Search for the cell housing the specified text and yield its [X, Y] center coordinate. 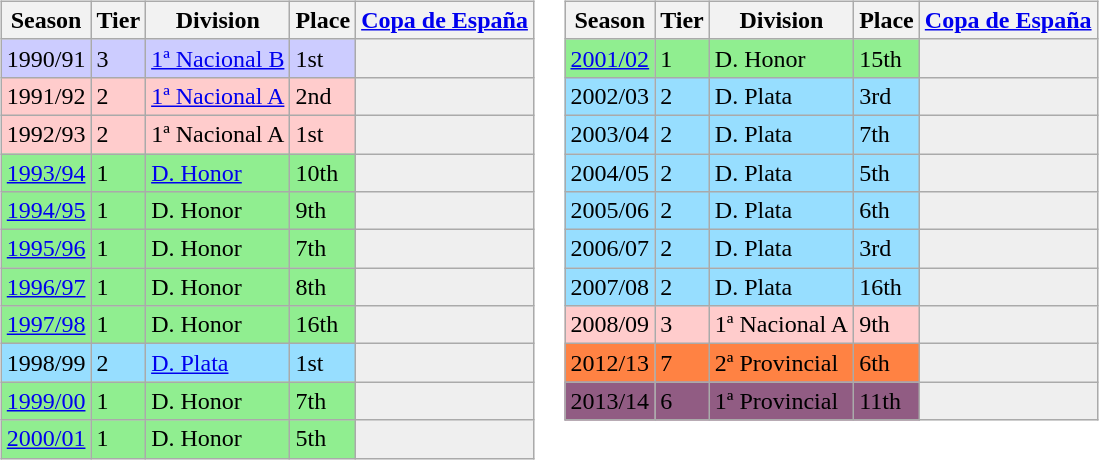
11th [887, 401]
1992/93 [46, 134]
7 [682, 363]
2002/03 [610, 96]
2007/08 [610, 287]
6 [682, 401]
10th [323, 173]
1ª Nacional B [218, 58]
1998/99 [46, 363]
2013/14 [610, 401]
1995/96 [46, 249]
2004/05 [610, 173]
1993/94 [46, 173]
2000/01 [46, 439]
2ª Provincial [781, 363]
8th [323, 287]
2006/07 [610, 249]
1999/00 [46, 401]
2001/02 [610, 58]
2012/13 [610, 363]
2nd [323, 96]
1996/97 [46, 287]
2005/06 [610, 211]
1991/92 [46, 96]
1997/98 [46, 325]
2003/04 [610, 134]
1990/91 [46, 58]
1994/95 [46, 211]
1ª Provincial [781, 401]
15th [887, 58]
2008/09 [610, 325]
